Capture the cell that displays the provided text and extract its (x, y) central coordinate. 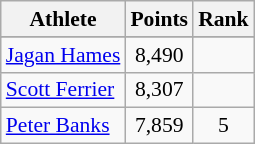
Points (159, 19)
Rank (224, 19)
8,307 (159, 90)
7,859 (159, 126)
Scott Ferrier (64, 90)
5 (224, 126)
Athlete (64, 19)
Jagan Hames (64, 55)
Peter Banks (64, 126)
8,490 (159, 55)
